Pinpoint the cell where the given text exists, returning its [X, Y] midpoint coordinate. 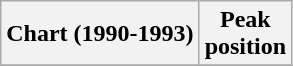
Peakposition [245, 34]
Chart (1990-1993) [100, 34]
